Identify which cell holds the provided text, then report its (x, y) central coordinate. 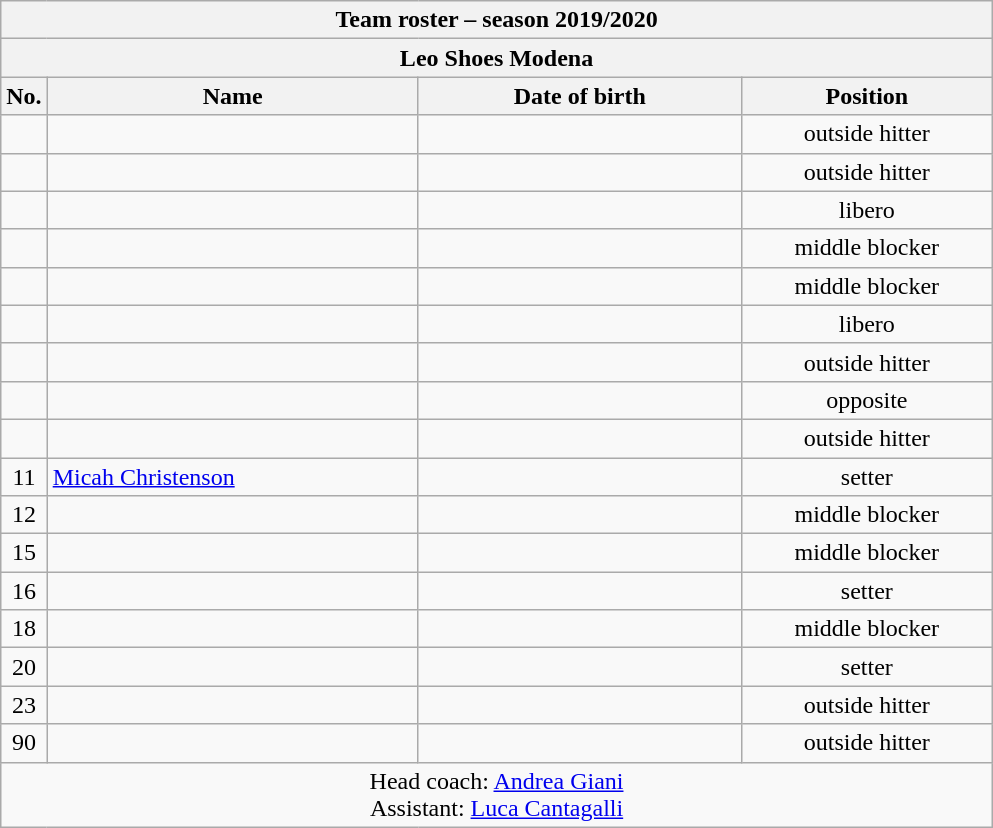
12 (24, 515)
Date of birth (580, 96)
90 (24, 743)
16 (24, 591)
Position (866, 96)
Leo Shoes Modena (497, 58)
15 (24, 553)
opposite (866, 400)
No. (24, 96)
Head coach: Andrea GianiAssistant: Luca Cantagalli (497, 794)
20 (24, 667)
18 (24, 629)
11 (24, 477)
Team roster – season 2019/2020 (497, 20)
Name (232, 96)
23 (24, 705)
Micah Christenson (232, 477)
